For the text-containing cell, return its midpoint in [X, Y] coordinate format. 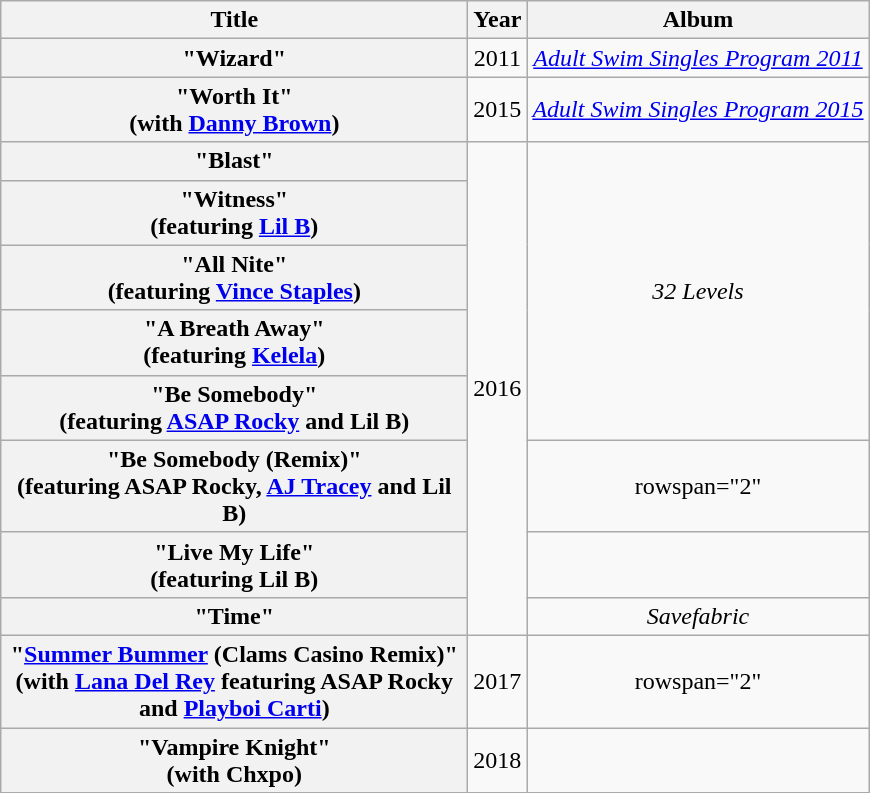
"Be Somebody"(featuring ASAP Rocky and Lil B) [234, 408]
"Vampire Knight"(with Chxpo) [234, 760]
Year [498, 20]
"Live My Life"(featuring Lil B) [234, 564]
2016 [498, 389]
"Blast" [234, 161]
32 Levels [698, 291]
2011 [498, 58]
"Wizard" [234, 58]
2015 [498, 110]
"A Breath Away"(featuring Kelela) [234, 342]
Adult Swim Singles Program 2011 [698, 58]
Album [698, 20]
Adult Swim Singles Program 2015 [698, 110]
2017 [498, 681]
"Time" [234, 616]
"All Nite"(featuring Vince Staples) [234, 278]
Title [234, 20]
"Worth It"(with Danny Brown) [234, 110]
"Be Somebody (Remix)"(featuring ASAP Rocky, AJ Tracey and Lil B) [234, 486]
Savefabric [698, 616]
2018 [498, 760]
"Summer Bummer (Clams Casino Remix)"(with Lana Del Rey featuring ASAP Rocky and Playboi Carti) [234, 681]
"Witness"(featuring Lil B) [234, 212]
